Find where the given text appears and provide that cell's center as [X, Y] coordinate. 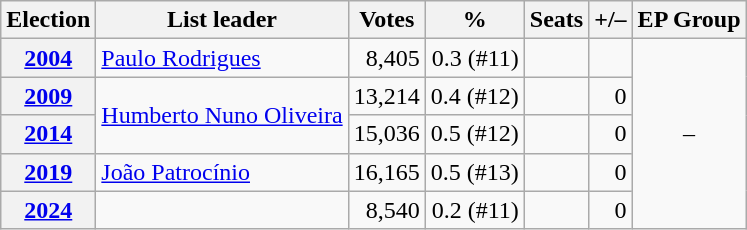
8,540 [386, 210]
List leader [222, 20]
2004 [48, 58]
13,214 [386, 96]
EP Group [689, 20]
16,165 [386, 172]
0.5 (#13) [474, 172]
+/– [610, 20]
15,036 [386, 134]
0.2 (#11) [474, 210]
João Patrocínio [222, 172]
Seats [556, 20]
2009 [48, 96]
2019 [48, 172]
8,405 [386, 58]
Votes [386, 20]
0.4 (#12) [474, 96]
% [474, 20]
2024 [48, 210]
0.3 (#11) [474, 58]
0.5 (#12) [474, 134]
Humberto Nuno Oliveira [222, 115]
2014 [48, 134]
Paulo Rodrigues [222, 58]
Election [48, 20]
– [689, 134]
